Scan for the cell matching the given text and deliver its [X, Y] coordinate at center. 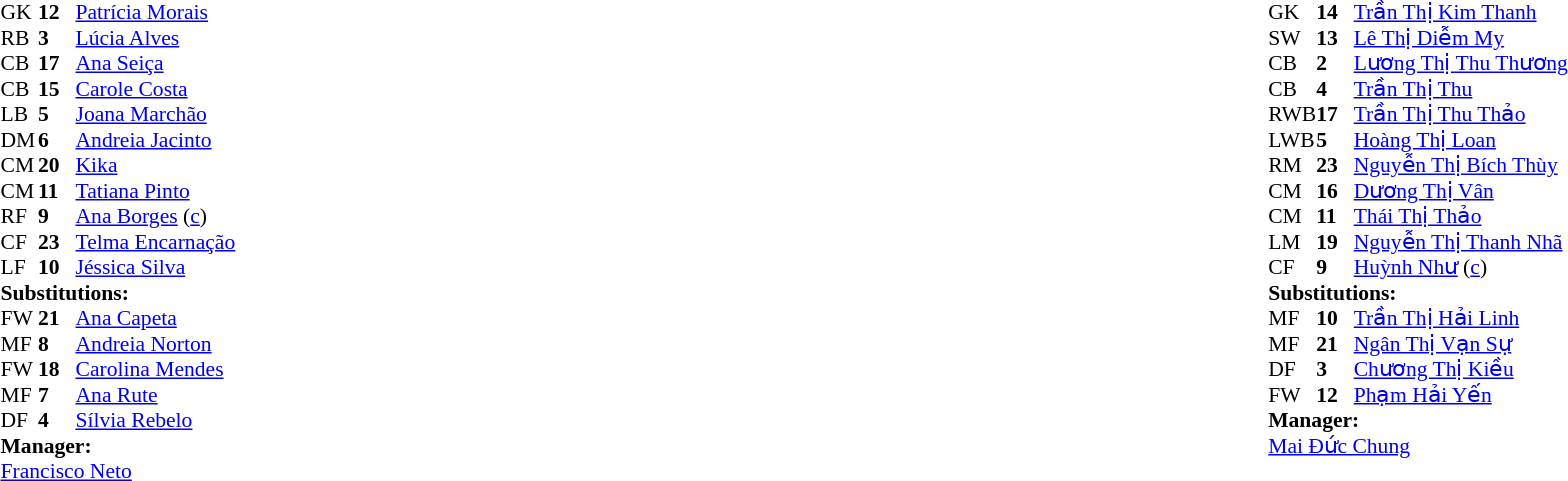
Ana Rute [156, 395]
RF [19, 217]
Jéssica Silva [156, 267]
Trần Thị Kim Thanh [1461, 13]
Mai Đức Chung [1418, 446]
Thái Thị Thảo [1461, 217]
Ngân Thị Vạn Sự [1461, 344]
Huỳnh Như (c) [1461, 267]
8 [57, 344]
Lương Thị Thu Thương [1461, 63]
Patrícia Morais [156, 13]
Kika [156, 165]
Nguyễn Thị Thanh Nhã [1461, 242]
Tatiana Pinto [156, 191]
RWB [1292, 115]
LM [1292, 242]
16 [1335, 191]
Telma Encarnação [156, 242]
20 [57, 165]
RB [19, 38]
14 [1335, 13]
RM [1292, 165]
Joana Marchão [156, 115]
Trần Thị Thu Thảo [1461, 115]
15 [57, 89]
Lúcia Alves [156, 38]
Nguyễn Thị Bích Thùy [1461, 165]
Ana Capeta [156, 319]
Trần Thị Thu [1461, 89]
2 [1335, 63]
18 [57, 369]
Hoàng Thị Loan [1461, 140]
Lê Thị Diễm My [1461, 38]
Andreia Norton [156, 344]
SW [1292, 38]
13 [1335, 38]
7 [57, 395]
Dương Thị Vân [1461, 191]
LF [19, 267]
Carole Costa [156, 89]
LWB [1292, 140]
LB [19, 115]
Sílvia Rebelo [156, 421]
19 [1335, 242]
Trần Thị Hải Linh [1461, 319]
6 [57, 140]
Phạm Hải Yến [1461, 395]
Andreia Jacinto [156, 140]
Ana Borges (c) [156, 217]
Chương Thị Kiều [1461, 369]
Ana Seiça [156, 63]
Carolina Mendes [156, 369]
DM [19, 140]
